Return (X, Y) of the center of cell containing provided text 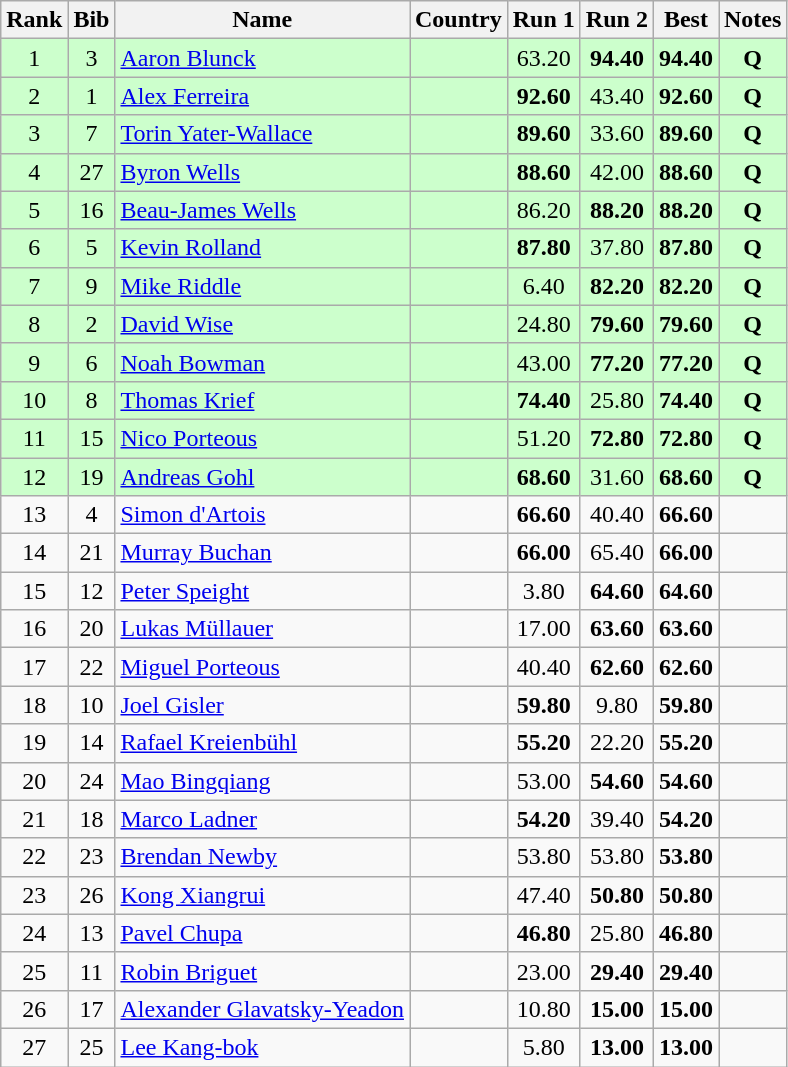
43.00 (544, 362)
39.40 (616, 819)
Joel Gisler (262, 705)
Alexander Glavatsky-Yeadon (262, 1009)
Thomas Krief (262, 400)
9.80 (616, 705)
53.00 (544, 781)
Rank (34, 20)
Brendan Newby (262, 857)
Byron Wells (262, 172)
Run 2 (616, 20)
Best (686, 20)
10.80 (544, 1009)
51.20 (544, 438)
63.20 (544, 58)
22.20 (616, 743)
Mao Bingqiang (262, 781)
Pavel Chupa (262, 933)
65.40 (616, 553)
Run 1 (544, 20)
Marco Ladner (262, 819)
31.60 (616, 477)
47.40 (544, 895)
Andreas Gohl (262, 477)
86.20 (544, 210)
Name (262, 20)
37.80 (616, 248)
Bib (92, 20)
42.00 (616, 172)
Aaron Blunck (262, 58)
Country (459, 20)
Alex Ferreira (262, 96)
Simon d'Artois (262, 515)
Kevin Rolland (262, 248)
Murray Buchan (262, 553)
33.60 (616, 134)
24.80 (544, 324)
Robin Briguet (262, 971)
Rafael Kreienbühl (262, 743)
Lee Kang-bok (262, 1047)
Kong Xiangrui (262, 895)
Beau-James Wells (262, 210)
43.40 (616, 96)
23.00 (544, 971)
5.80 (544, 1047)
David Wise (262, 324)
17.00 (544, 629)
Lukas Müllauer (262, 629)
Miguel Porteous (262, 667)
Torin Yater-Wallace (262, 134)
Nico Porteous (262, 438)
Peter Speight (262, 591)
Noah Bowman (262, 362)
Notes (752, 20)
3.80 (544, 591)
6.40 (544, 286)
Mike Riddle (262, 286)
